Search for the cell housing the specified text and yield its [x, y] center coordinate. 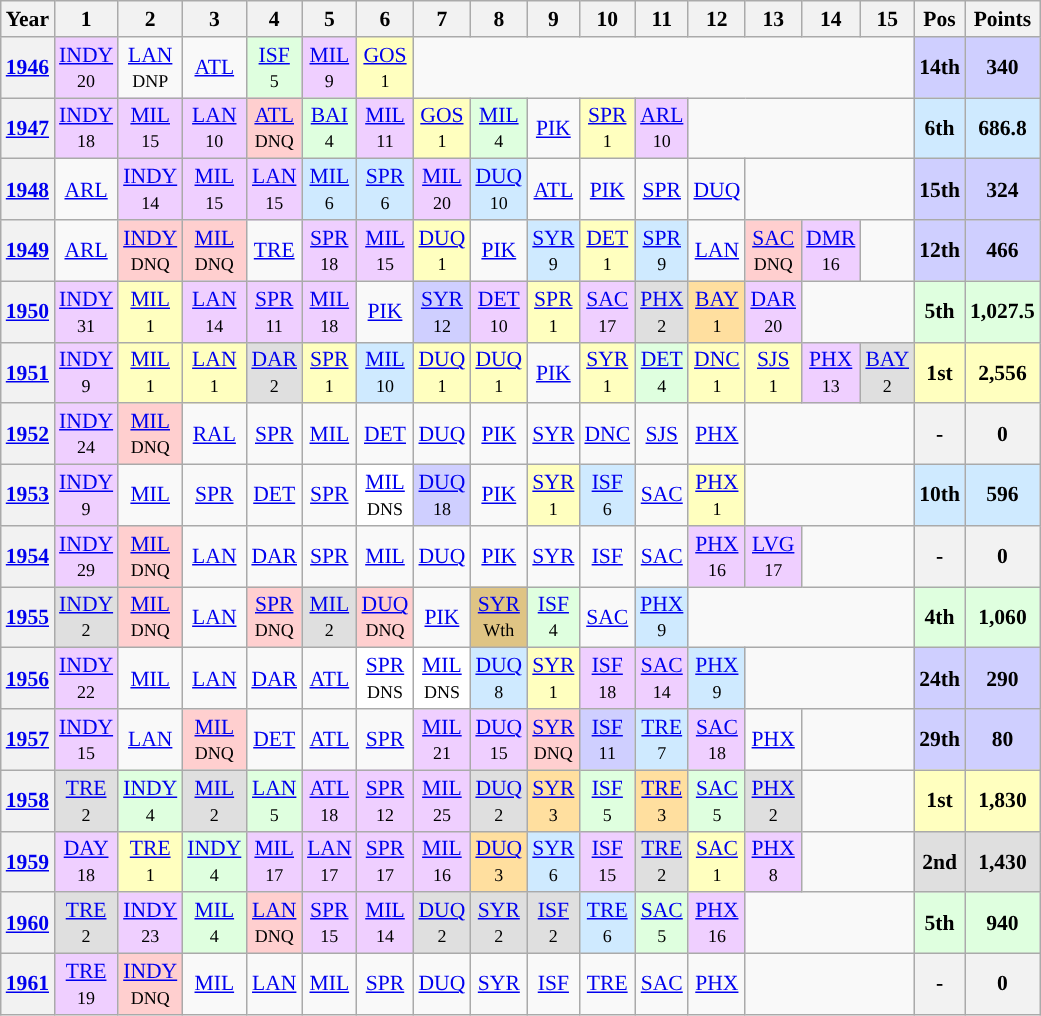
6 [386, 19]
1953 [28, 496]
596 [1002, 496]
MIL17 [274, 862]
LANDNQ [274, 924]
SYR3 [553, 800]
DET4 [662, 372]
LAN1 [214, 372]
1955 [28, 618]
1,430 [1002, 862]
2 [150, 19]
4 [274, 19]
ISF4 [553, 618]
PHX13 [830, 372]
24th [940, 678]
324 [1002, 190]
1946 [28, 68]
1949 [28, 250]
TRE1 [150, 862]
10th [940, 496]
MIL9 [329, 68]
12 [716, 19]
INDY20 [86, 68]
1956 [28, 678]
SPR9 [662, 250]
80 [1002, 740]
1948 [28, 190]
SPR12 [386, 800]
DMR16 [830, 250]
290 [1002, 678]
ATL18 [329, 800]
DUQ3 [498, 862]
DUQ10 [498, 190]
SYRWth [498, 618]
MIL14 [386, 924]
SJS [662, 434]
466 [1002, 250]
7 [442, 19]
INDY15 [86, 740]
1961 [28, 984]
686.8 [1002, 128]
DUQ8 [498, 678]
MIL10 [386, 372]
SYR2 [498, 924]
940 [1002, 924]
1951 [28, 372]
340 [1002, 68]
TRE7 [662, 740]
SPR6 [386, 190]
INDY2 [86, 618]
LAN17 [329, 862]
9 [553, 19]
2nd [940, 862]
TRE6 [607, 924]
DAR20 [773, 312]
DUQDNQ [386, 618]
1 [86, 19]
4th [940, 618]
ISF18 [607, 678]
SPR11 [274, 312]
DET1 [607, 250]
SPRDNS [386, 678]
DNC1 [716, 372]
1952 [28, 434]
INDY14 [150, 190]
Pos [940, 19]
SYR9 [553, 250]
ARL10 [662, 128]
TRE19 [86, 984]
3 [214, 19]
ISF6 [607, 496]
ISF11 [607, 740]
1950 [28, 312]
SPR17 [386, 862]
LAN15 [274, 190]
SAC14 [662, 678]
MIL16 [442, 862]
1960 [28, 924]
MIL21 [442, 740]
1958 [28, 800]
SYR6 [553, 862]
RAL [214, 434]
INDY22 [86, 678]
BAI4 [329, 128]
2,556 [1002, 372]
MIL11 [386, 128]
LAN5 [274, 800]
DET10 [498, 312]
1,027.5 [1002, 312]
15 [887, 19]
1959 [28, 862]
29th [940, 740]
10 [607, 19]
BAY2 [887, 372]
LAN14 [214, 312]
BAY1 [716, 312]
SPR15 [329, 924]
SYR12 [442, 312]
INDY29 [86, 556]
11 [662, 19]
LVG17 [773, 556]
8 [498, 19]
ISF2 [553, 924]
PHX8 [773, 862]
SAC18 [716, 740]
PHX1 [716, 496]
12th [940, 250]
INDY24 [86, 434]
INDY18 [86, 128]
SPRDNQ [274, 618]
MIL18 [329, 312]
5 [329, 19]
15th [940, 190]
SYRDNQ [553, 740]
DNC [607, 434]
Year [28, 19]
DUQ18 [442, 496]
LANDNP [150, 68]
1947 [28, 128]
MIL6 [329, 190]
SAC1 [716, 862]
13 [773, 19]
ATLDNQ [274, 128]
14 [830, 19]
MIL25 [442, 800]
1,830 [1002, 800]
SAC17 [607, 312]
14th [940, 68]
LAN10 [214, 128]
1954 [28, 556]
DUQ15 [498, 740]
MIL20 [442, 190]
1,060 [1002, 618]
INDY31 [86, 312]
INDY23 [150, 924]
SACDNQ [773, 250]
TRE3 [662, 800]
DAR2 [274, 372]
ISF15 [607, 862]
DAY18 [86, 862]
1957 [28, 740]
SJS1 [773, 372]
Points [1002, 19]
6th [940, 128]
SPR18 [329, 250]
